Return the [X, Y] coordinate for the center point of the cell that contains the specified text.  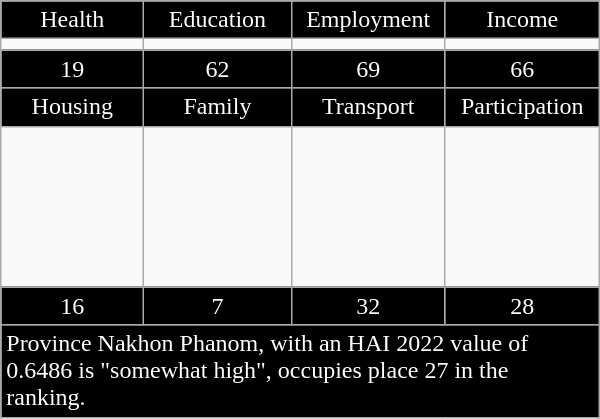
16 [72, 306]
Transport [368, 107]
19 [72, 69]
Province Nakhon Phanom, with an HAI 2022 value of 0.6486 is "somewhat high", occupies place 27 in the ranking. [300, 371]
7 [218, 306]
Participation [522, 107]
Income [522, 20]
Education [218, 20]
Family [218, 107]
66 [522, 69]
Housing [72, 107]
62 [218, 69]
69 [368, 69]
28 [522, 306]
Employment [368, 20]
Health [72, 20]
32 [368, 306]
